Output the [X, Y] coordinate of the center of the cell containing the given text.  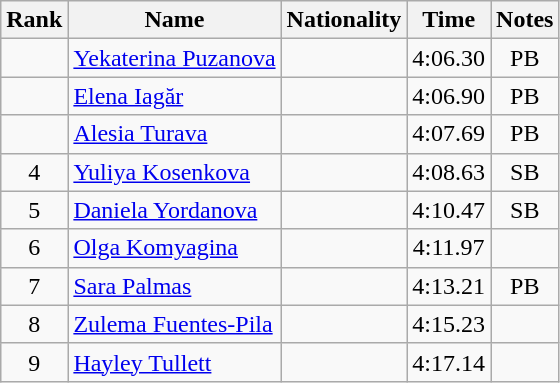
Yekaterina Puzanova [174, 58]
6 [34, 248]
4:13.21 [449, 286]
7 [34, 286]
Rank [34, 20]
Nationality [344, 20]
4:15.23 [449, 324]
Time [449, 20]
8 [34, 324]
Daniela Yordanova [174, 210]
4:10.47 [449, 210]
4:11.97 [449, 248]
4 [34, 172]
4:06.90 [449, 96]
Elena Iagăr [174, 96]
4:07.69 [449, 134]
9 [34, 362]
Alesia Turava [174, 134]
Yuliya Kosenkova [174, 172]
Hayley Tullett [174, 362]
4:08.63 [449, 172]
Notes [525, 20]
Olga Komyagina [174, 248]
4:17.14 [449, 362]
4:06.30 [449, 58]
Zulema Fuentes-Pila [174, 324]
5 [34, 210]
Sara Palmas [174, 286]
Name [174, 20]
